Extract the [x, y] coordinate from the center of the cell holding the provided text.  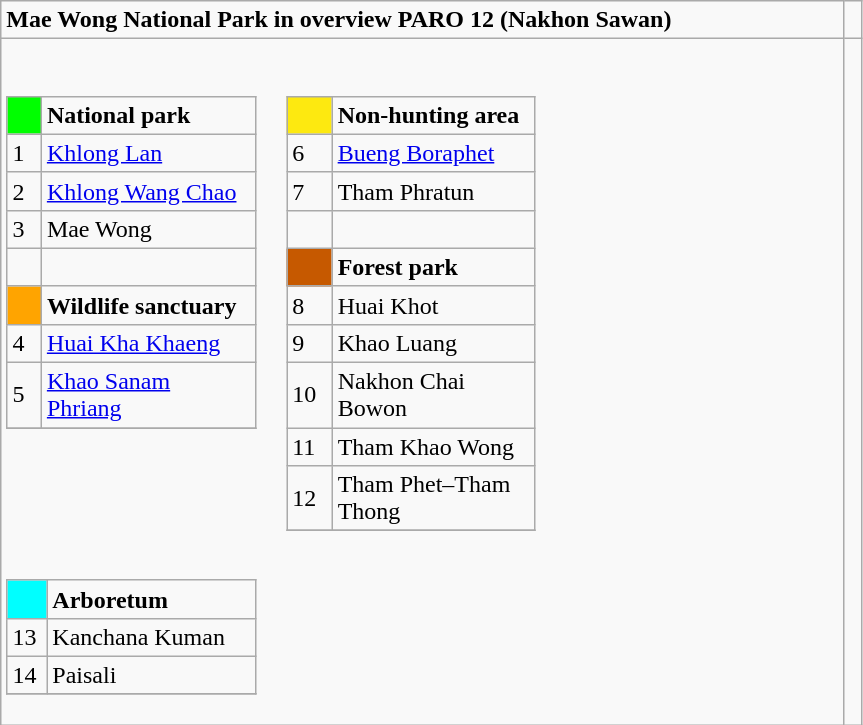
8 [310, 305]
9 [310, 343]
10 [310, 396]
Bueng Boraphet [434, 153]
Tham Phet–Tham Thong [434, 498]
Mae Wong [148, 229]
Khao Luang [434, 343]
Arboretum [151, 599]
Huai Khot [434, 305]
11 [310, 447]
13 [27, 637]
Huai Kha Khaeng [148, 343]
Non-hunting area [434, 115]
14 [27, 675]
Forest park [434, 267]
4 [24, 343]
2 [24, 191]
6 [310, 153]
Paisali [151, 675]
Khao Sanam Phriang [148, 396]
3 [24, 229]
5 [24, 396]
Nakhon Chai Bowon [434, 396]
7 [310, 191]
Tham Khao Wong [434, 447]
Wildlife sanctuary [148, 305]
12 [310, 498]
National park [148, 115]
Tham Phratun [434, 191]
Khlong Wang Chao [148, 191]
Khlong Lan [148, 153]
Mae Wong National Park in overview PARO 12 (Nakhon Sawan) [422, 20]
Kanchana Kuman [151, 637]
1 [24, 153]
